Scan for the cell matching the given text and deliver its [X, Y] coordinate at center. 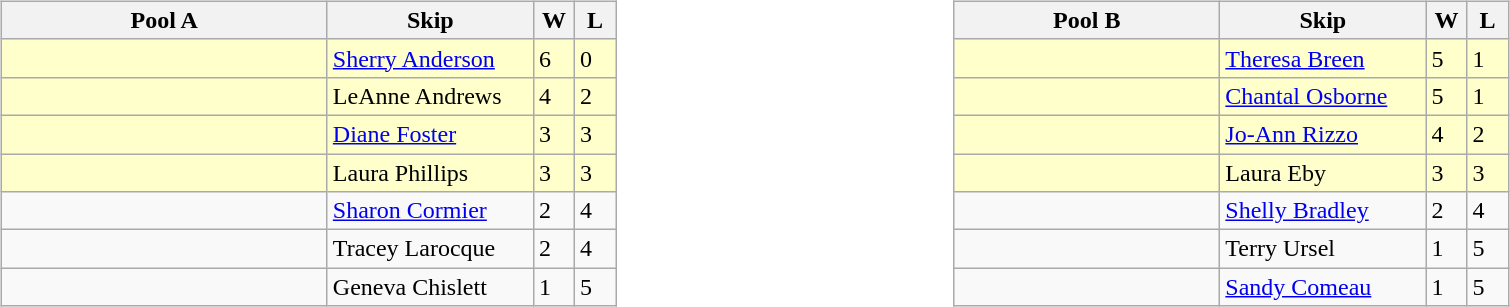
Shelly Bradley [1323, 211]
Theresa Breen [1323, 58]
LeAnne Andrews [430, 96]
Pool B [1087, 20]
6 [554, 58]
Laura Phillips [430, 173]
Sandy Comeau [1323, 287]
Pool A [164, 20]
Tracey Larocque [430, 249]
Sherry Anderson [430, 58]
Terry Ursel [1323, 249]
Laura Eby [1323, 173]
0 [594, 58]
Chantal Osborne [1323, 96]
Sharon Cormier [430, 211]
Jo-Ann Rizzo [1323, 134]
Geneva Chislett [430, 287]
Diane Foster [430, 134]
